Find where the given text appears and provide that cell's center as [x, y] coordinate. 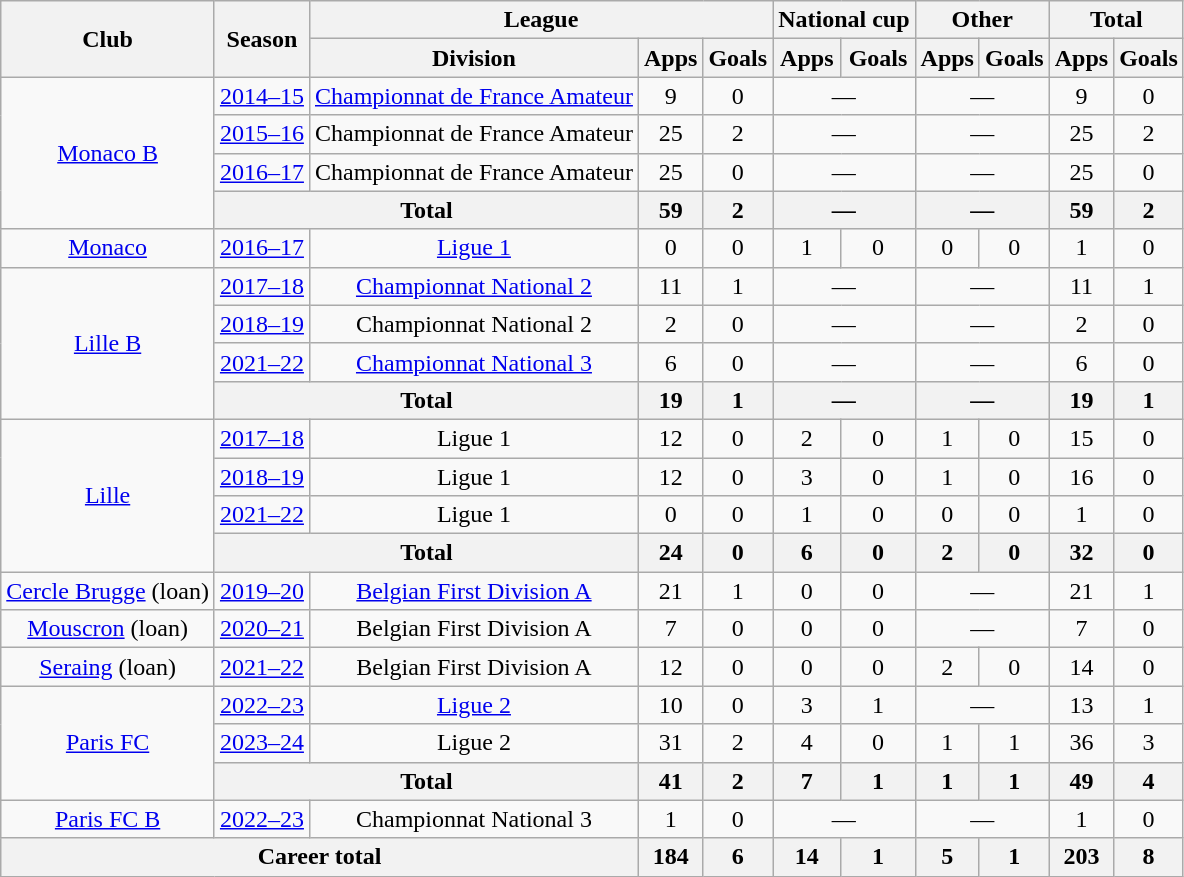
Monaco B [108, 153]
League [540, 20]
36 [1081, 743]
2023–24 [262, 743]
Season [262, 39]
15 [1081, 438]
13 [1081, 705]
41 [670, 781]
Mouscron (loan) [108, 629]
16 [1081, 477]
Lille [108, 495]
Cercle Brugge (loan) [108, 591]
24 [670, 553]
8 [1149, 857]
2015–16 [262, 134]
National cup [844, 20]
Career total [320, 857]
Paris FC B [108, 819]
Division [474, 58]
Paris FC [108, 743]
Monaco [108, 248]
Lille B [108, 343]
Club [108, 39]
2020–21 [262, 629]
2014–15 [262, 96]
Other [982, 20]
49 [1081, 781]
Seraing (loan) [108, 667]
32 [1081, 553]
184 [670, 857]
2019–20 [262, 591]
5 [947, 857]
31 [670, 743]
10 [670, 705]
203 [1081, 857]
